Capture the cell that displays the provided text and extract its (X, Y) central coordinate. 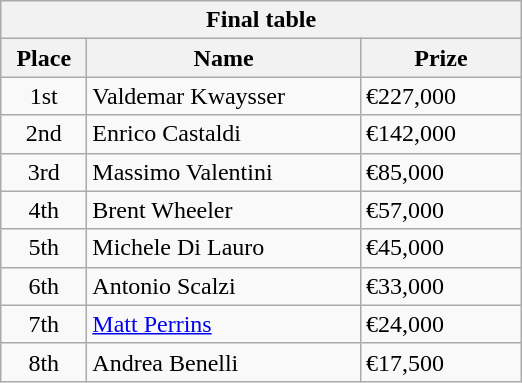
Matt Perrins (224, 324)
Valdemar Kwaysser (224, 96)
2nd (44, 134)
Massimo Valentini (224, 172)
€142,000 (440, 134)
4th (44, 210)
Final table (262, 20)
Brent Wheeler (224, 210)
€57,000 (440, 210)
5th (44, 248)
€227,000 (440, 96)
Antonio Scalzi (224, 286)
Michele Di Lauro (224, 248)
Enrico Castaldi (224, 134)
Place (44, 58)
€17,500 (440, 362)
€33,000 (440, 286)
7th (44, 324)
€85,000 (440, 172)
€24,000 (440, 324)
Name (224, 58)
8th (44, 362)
6th (44, 286)
Prize (440, 58)
1st (44, 96)
€45,000 (440, 248)
Andrea Benelli (224, 362)
3rd (44, 172)
